Provide the [x, y] coordinate of the cell's center where the given text is located.  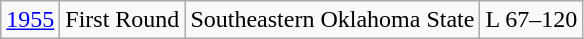
1955 [30, 20]
L 67–120 [532, 20]
First Round [122, 20]
Southeastern Oklahoma State [332, 20]
